Detect which cell encompasses the target text, then output its [X, Y] center coordinate. 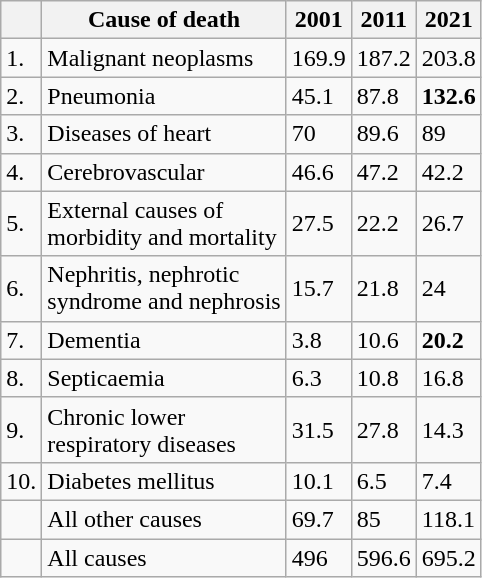
187.2 [384, 58]
External causes of morbidity and mortality [164, 224]
70 [318, 134]
31.5 [318, 430]
Diseases of heart [164, 134]
14.3 [448, 430]
118.1 [448, 519]
22.2 [384, 224]
Diabetes mellitus [164, 481]
46.6 [318, 172]
Cerebrovascular [164, 172]
7.4 [448, 481]
Cause of death [164, 20]
15.7 [318, 288]
21.8 [384, 288]
All other causes [164, 519]
4. [22, 172]
132.6 [448, 96]
87.8 [384, 96]
10.8 [384, 378]
496 [318, 557]
27.8 [384, 430]
89 [448, 134]
26.7 [448, 224]
Dementia [164, 340]
3.8 [318, 340]
6.5 [384, 481]
Malignant neoplasms [164, 58]
2021 [448, 20]
3. [22, 134]
Septicaemia [164, 378]
5. [22, 224]
85 [384, 519]
Nephritis, nephrotic syndrome and nephrosis [164, 288]
Chronic lower respiratory diseases [164, 430]
596.6 [384, 557]
10.1 [318, 481]
69.7 [318, 519]
10. [22, 481]
Pneumonia [164, 96]
2. [22, 96]
42.2 [448, 172]
20.2 [448, 340]
89.6 [384, 134]
27.5 [318, 224]
169.9 [318, 58]
6.3 [318, 378]
695.2 [448, 557]
47.2 [384, 172]
9. [22, 430]
24 [448, 288]
7. [22, 340]
10.6 [384, 340]
8. [22, 378]
45.1 [318, 96]
2011 [384, 20]
2001 [318, 20]
All causes [164, 557]
16.8 [448, 378]
1. [22, 58]
6. [22, 288]
203.8 [448, 58]
